Capture the cell that displays the provided text and extract its [x, y] central coordinate. 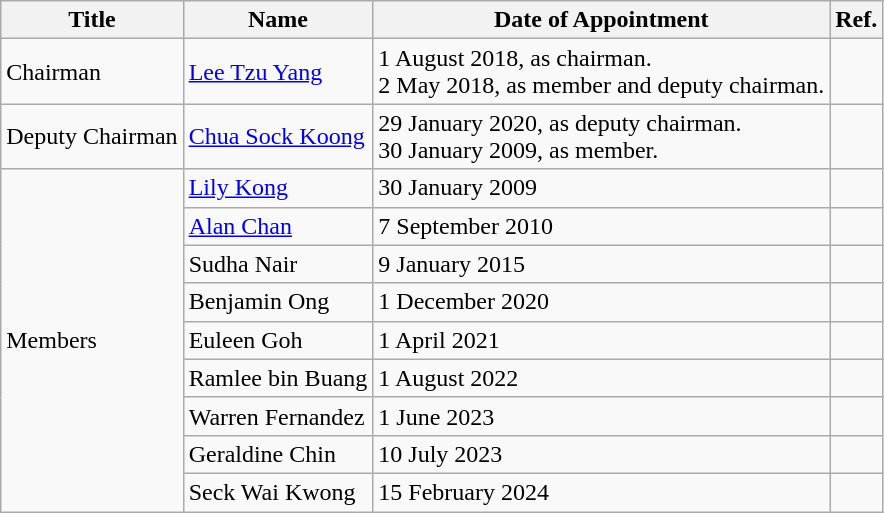
Title [92, 20]
10 July 2023 [602, 454]
Chua Sock Koong [278, 136]
29 January 2020, as deputy chairman.30 January 2009, as member. [602, 136]
Sudha Nair [278, 264]
Chairman [92, 72]
30 January 2009 [602, 188]
1 April 2021 [602, 340]
Warren Fernandez [278, 416]
Name [278, 20]
Ramlee bin Buang [278, 378]
Lee Tzu Yang [278, 72]
15 February 2024 [602, 492]
Lily Kong [278, 188]
Date of Appointment [602, 20]
1 December 2020 [602, 302]
1 August 2022 [602, 378]
Geraldine Chin [278, 454]
Seck Wai Kwong [278, 492]
1 August 2018, as chairman.2 May 2018, as member and deputy chairman. [602, 72]
Deputy Chairman [92, 136]
Members [92, 340]
7 September 2010 [602, 226]
1 June 2023 [602, 416]
Benjamin Ong [278, 302]
Ref. [856, 20]
Alan Chan [278, 226]
9 January 2015 [602, 264]
Euleen Goh [278, 340]
